Detect which cell encompasses the target text, then output its (X, Y) center coordinate. 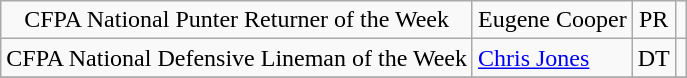
PR (654, 20)
DT (654, 58)
CFPA National Punter Returner of the Week (237, 20)
CFPA National Defensive Lineman of the Week (237, 58)
Chris Jones (552, 58)
Eugene Cooper (552, 20)
